Identify which cell holds the provided text, then report its [x, y] central coordinate. 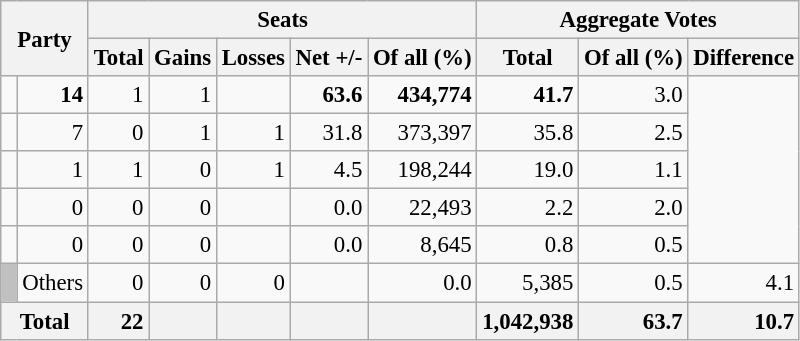
Aggregate Votes [638, 20]
7 [52, 133]
19.0 [528, 170]
14 [52, 95]
2.2 [528, 208]
434,774 [422, 95]
4.5 [328, 170]
2.0 [634, 208]
373,397 [422, 133]
35.8 [528, 133]
Party [45, 38]
63.6 [328, 95]
1,042,938 [528, 321]
8,645 [422, 245]
Difference [744, 58]
198,244 [422, 170]
41.7 [528, 95]
10.7 [744, 321]
2.5 [634, 133]
Gains [183, 58]
Net +/- [328, 58]
22 [118, 321]
Losses [253, 58]
5,385 [528, 283]
0.8 [528, 245]
31.8 [328, 133]
1.1 [634, 170]
3.0 [634, 95]
Seats [282, 20]
63.7 [634, 321]
Others [52, 283]
22,493 [422, 208]
4.1 [744, 283]
